Output the [x, y] coordinate of the center of the cell containing the given text.  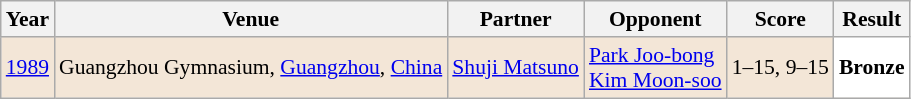
Shuji Matsuno [516, 68]
Guangzhou Gymnasium, Guangzhou, China [250, 68]
Result [872, 19]
Bronze [872, 68]
Park Joo-bong Kim Moon-soo [656, 68]
Partner [516, 19]
1–15, 9–15 [780, 68]
1989 [28, 68]
Venue [250, 19]
Opponent [656, 19]
Year [28, 19]
Score [780, 19]
